Determine the (X, Y) coordinate at the center of the cell enclosing the given text.  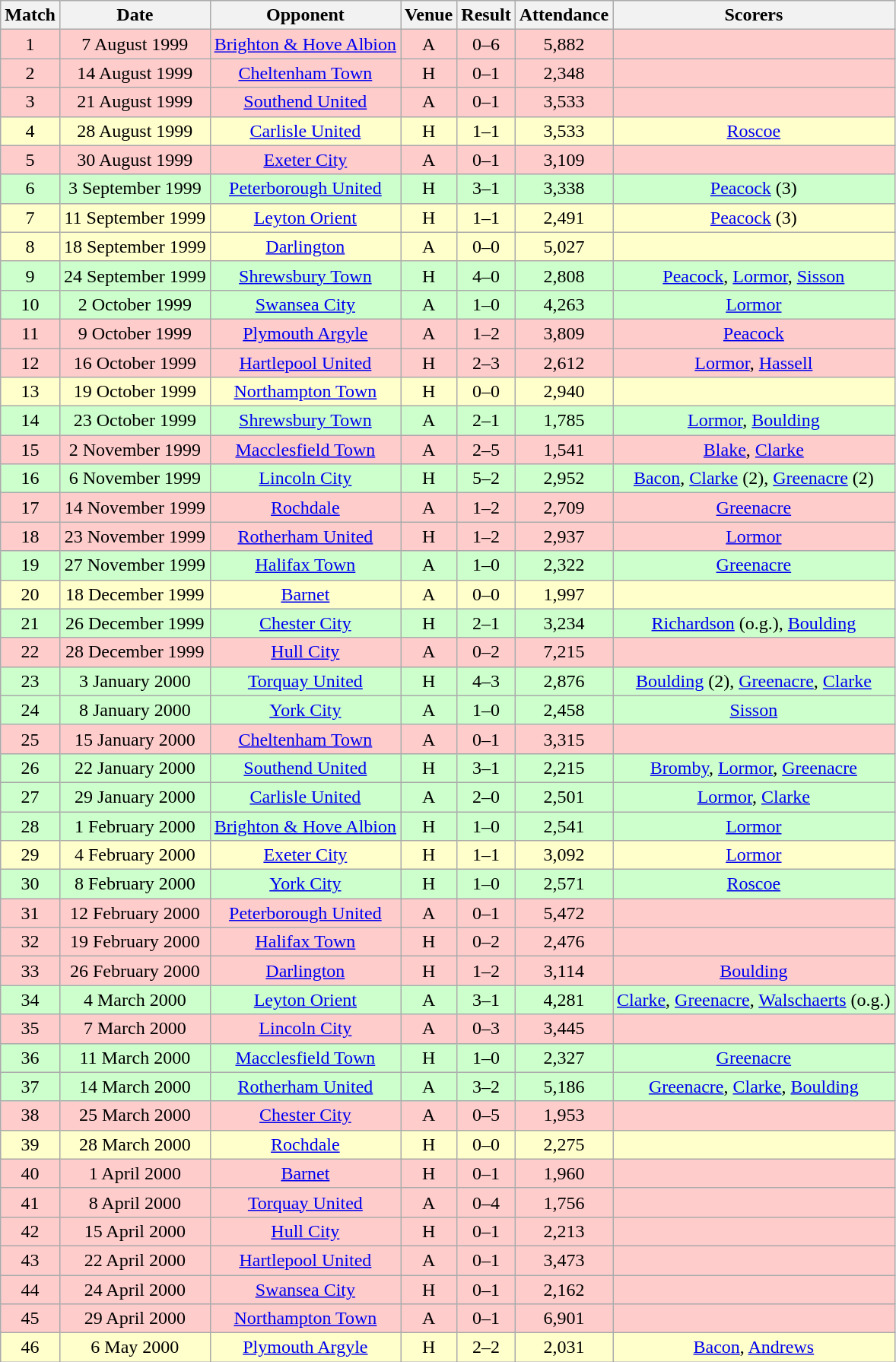
22 April 2000 (135, 1260)
15 April 2000 (135, 1231)
45 (30, 1319)
44 (30, 1290)
43 (30, 1260)
5,472 (564, 913)
0–5 (486, 1115)
1,960 (564, 1173)
2,501 (564, 797)
39 (30, 1144)
16 October 1999 (135, 363)
2,162 (564, 1290)
8 (30, 247)
3 (30, 102)
3,109 (564, 160)
4 (30, 131)
34 (30, 1000)
1 (30, 44)
23 (30, 681)
3,338 (564, 189)
2,348 (564, 73)
23 October 1999 (135, 421)
5,186 (564, 1087)
Blake, Clarke (755, 450)
2,215 (564, 768)
26 February 2000 (135, 971)
5,027 (564, 247)
24 April 2000 (135, 1290)
2,952 (564, 479)
9 October 1999 (135, 333)
10 (30, 304)
2 October 1999 (135, 304)
6 November 1999 (135, 479)
Date (135, 15)
2,709 (564, 508)
1,541 (564, 450)
1,785 (564, 421)
30 (30, 884)
22 (30, 652)
21 August 1999 (135, 102)
7 March 2000 (135, 1029)
2,275 (564, 1144)
3,114 (564, 971)
Lormor, Hassell (755, 363)
29 January 2000 (135, 797)
20 (30, 594)
0–6 (486, 44)
Peacock (755, 333)
21 (30, 623)
0–4 (486, 1202)
Bacon, Clarke (2), Greenacre (2) (755, 479)
28 (30, 826)
3,473 (564, 1260)
18 September 1999 (135, 247)
14 (30, 421)
4,263 (564, 304)
9 (30, 275)
Scorers (755, 15)
7 August 1999 (135, 44)
2 (30, 73)
2,876 (564, 681)
3,315 (564, 739)
1 February 2000 (135, 826)
5,882 (564, 44)
2,476 (564, 942)
Lormor, Boulding (755, 421)
Match (30, 15)
2,031 (564, 1348)
19 February 2000 (135, 942)
1 April 2000 (135, 1173)
38 (30, 1115)
2,937 (564, 536)
Result (486, 15)
11 March 2000 (135, 1058)
4 February 2000 (135, 855)
41 (30, 1202)
11 (30, 333)
31 (30, 913)
6,901 (564, 1319)
Lormor, Clarke (755, 797)
8 January 2000 (135, 710)
Boulding (2), Greenacre, Clarke (755, 681)
14 November 1999 (135, 508)
Clarke, Greenacre, Walschaerts (o.g.) (755, 1000)
1,756 (564, 1202)
27 November 1999 (135, 565)
13 (30, 392)
2,612 (564, 363)
Boulding (755, 971)
2,491 (564, 218)
19 (30, 565)
17 (30, 508)
2,458 (564, 710)
15 (30, 450)
Greenacre, Clarke, Boulding (755, 1087)
3,445 (564, 1029)
2–3 (486, 363)
18 December 1999 (135, 594)
3,234 (564, 623)
4 March 2000 (135, 1000)
5 (30, 160)
11 September 1999 (135, 218)
6 May 2000 (135, 1348)
32 (30, 942)
26 December 1999 (135, 623)
3 January 2000 (135, 681)
27 (30, 797)
22 January 2000 (135, 768)
6 (30, 189)
18 (30, 536)
7,215 (564, 652)
Opponent (305, 15)
14 August 1999 (135, 73)
4–3 (486, 681)
35 (30, 1029)
1,997 (564, 594)
23 November 1999 (135, 536)
16 (30, 479)
12 February 2000 (135, 913)
25 (30, 739)
46 (30, 1348)
3–2 (486, 1087)
2–5 (486, 450)
2,322 (564, 565)
25 March 2000 (135, 1115)
12 (30, 363)
Richardson (o.g.), Boulding (755, 623)
3 September 1999 (135, 189)
8 February 2000 (135, 884)
4,281 (564, 1000)
24 September 1999 (135, 275)
5–2 (486, 479)
2,808 (564, 275)
2,327 (564, 1058)
2,541 (564, 826)
28 August 1999 (135, 131)
0–3 (486, 1029)
2,940 (564, 392)
42 (30, 1231)
2 November 1999 (135, 450)
36 (30, 1058)
Peacock, Lormor, Sisson (755, 275)
15 January 2000 (135, 739)
33 (30, 971)
2,571 (564, 884)
40 (30, 1173)
28 March 2000 (135, 1144)
Bacon, Andrews (755, 1348)
28 December 1999 (135, 652)
26 (30, 768)
19 October 1999 (135, 392)
3,809 (564, 333)
2–2 (486, 1348)
2,213 (564, 1231)
37 (30, 1087)
4–0 (486, 275)
29 April 2000 (135, 1319)
Bromby, Lormor, Greenacre (755, 768)
30 August 1999 (135, 160)
29 (30, 855)
Attendance (564, 15)
8 April 2000 (135, 1202)
24 (30, 710)
14 March 2000 (135, 1087)
3,092 (564, 855)
2–0 (486, 797)
7 (30, 218)
Sisson (755, 710)
1,953 (564, 1115)
Venue (429, 15)
